Output the (x, y) coordinate of the center of the cell containing the given text.  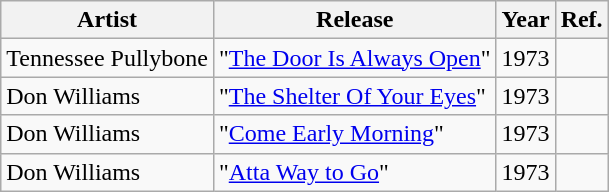
"The Door Is Always Open" (354, 58)
"Atta Way to Go" (354, 172)
Artist (108, 20)
Tennessee Pullybone (108, 58)
Release (354, 20)
"Come Early Morning" (354, 134)
"The Shelter Of Your Eyes" (354, 96)
Ref. (582, 20)
Year (526, 20)
